Locate the cell with the specified text and output its (x, y) center coordinate. 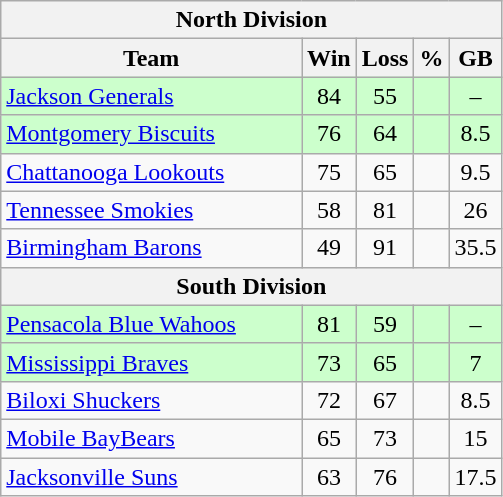
Chattanooga Lookouts (152, 172)
55 (385, 96)
67 (385, 400)
64 (385, 134)
49 (330, 248)
17.5 (476, 477)
North Division (252, 20)
58 (330, 210)
63 (330, 477)
South Division (252, 286)
15 (476, 438)
Birmingham Barons (152, 248)
Mobile BayBears (152, 438)
Win (330, 58)
Mississippi Braves (152, 362)
Tennessee Smokies (152, 210)
Pensacola Blue Wahoos (152, 324)
59 (385, 324)
72 (330, 400)
Jacksonville Suns (152, 477)
Loss (385, 58)
Jackson Generals (152, 96)
9.5 (476, 172)
Team (152, 58)
% (432, 58)
35.5 (476, 248)
Montgomery Biscuits (152, 134)
91 (385, 248)
GB (476, 58)
7 (476, 362)
84 (330, 96)
Biloxi Shuckers (152, 400)
26 (476, 210)
75 (330, 172)
